Provide the (X, Y) coordinate of the cell's center where the given text is located.  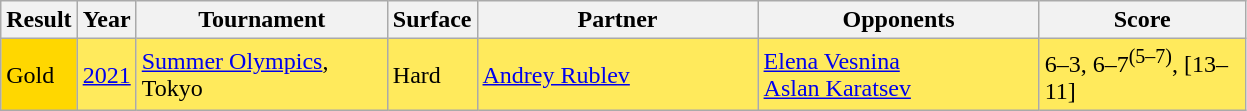
Score (1142, 20)
Tournament (262, 20)
Gold (39, 75)
Hard (432, 75)
Elena Vesnina Aslan Karatsev (898, 75)
Andrey Rublev (618, 75)
Year (106, 20)
Surface (432, 20)
Opponents (898, 20)
Summer Olympics, Tokyo (262, 75)
2021 (106, 75)
Result (39, 20)
Partner (618, 20)
6–3, 6–7(5–7), [13–11] (1142, 75)
